Find where the given text appears and provide that cell's center as (X, Y) coordinate. 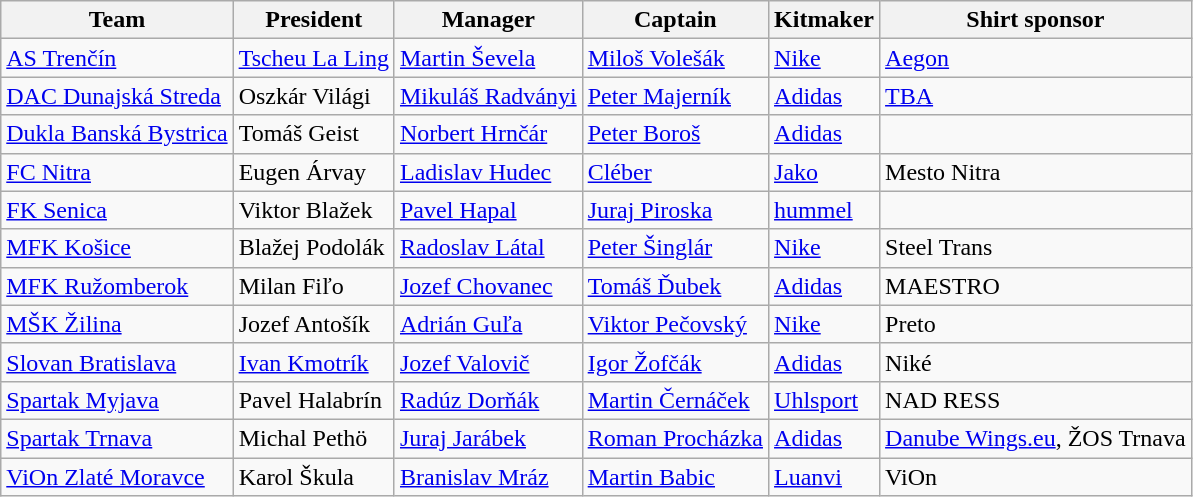
Tomáš Ďubek (675, 286)
Tomáš Geist (314, 134)
Pavel Hapal (488, 210)
Ivan Kmotrík (314, 362)
Luanvi (824, 477)
Spartak Myjava (117, 400)
Peter Majerník (675, 96)
Kitmaker (824, 20)
Slovan Bratislava (117, 362)
AS Trenčín (117, 58)
Adrián Guľa (488, 324)
Peter Boroš (675, 134)
Pavel Halabrín (314, 400)
Radoslav Látal (488, 248)
Dukla Banská Bystrica (117, 134)
Jozef Valovič (488, 362)
Ladislav Hudec (488, 172)
Oszkár Világi (314, 96)
NAD RESS (1036, 400)
Peter Šinglár (675, 248)
Viktor Blažek (314, 210)
Miloš Volešák (675, 58)
Jako (824, 172)
Mesto Nitra (1036, 172)
Eugen Árvay (314, 172)
ViOn Zlaté Moravce (117, 477)
Steel Trans (1036, 248)
Branislav Mráz (488, 477)
Norbert Hrnčár (488, 134)
Martin Černáček (675, 400)
FC Nitra (117, 172)
MFK Ružomberok (117, 286)
Jozef Antošík (314, 324)
Captain (675, 20)
Preto (1036, 324)
Roman Procházka (675, 438)
Spartak Trnava (117, 438)
Mikuláš Radványi (488, 96)
Uhlsport (824, 400)
Cléber (675, 172)
Martin Ševela (488, 58)
ViOn (1036, 477)
Jozef Chovanec (488, 286)
President (314, 20)
Juraj Jarábek (488, 438)
Milan Fiľo (314, 286)
FK Senica (117, 210)
Michal Pethö (314, 438)
TBA (1036, 96)
MŠK Žilina (117, 324)
Martin Babic (675, 477)
MFK Košice (117, 248)
DAC Dunajská Streda (117, 96)
Karol Škula (314, 477)
Blažej Podolák (314, 248)
Tscheu La Ling (314, 58)
Radúz Dorňák (488, 400)
MAESTRO (1036, 286)
Danube Wings.eu, ŽOS Trnava (1036, 438)
hummel (824, 210)
Manager (488, 20)
Viktor Pečovský (675, 324)
Aegon (1036, 58)
Niké (1036, 362)
Shirt sponsor (1036, 20)
Igor Žofčák (675, 362)
Team (117, 20)
Juraj Piroska (675, 210)
